Identify which cell holds the provided text, then report its [X, Y] central coordinate. 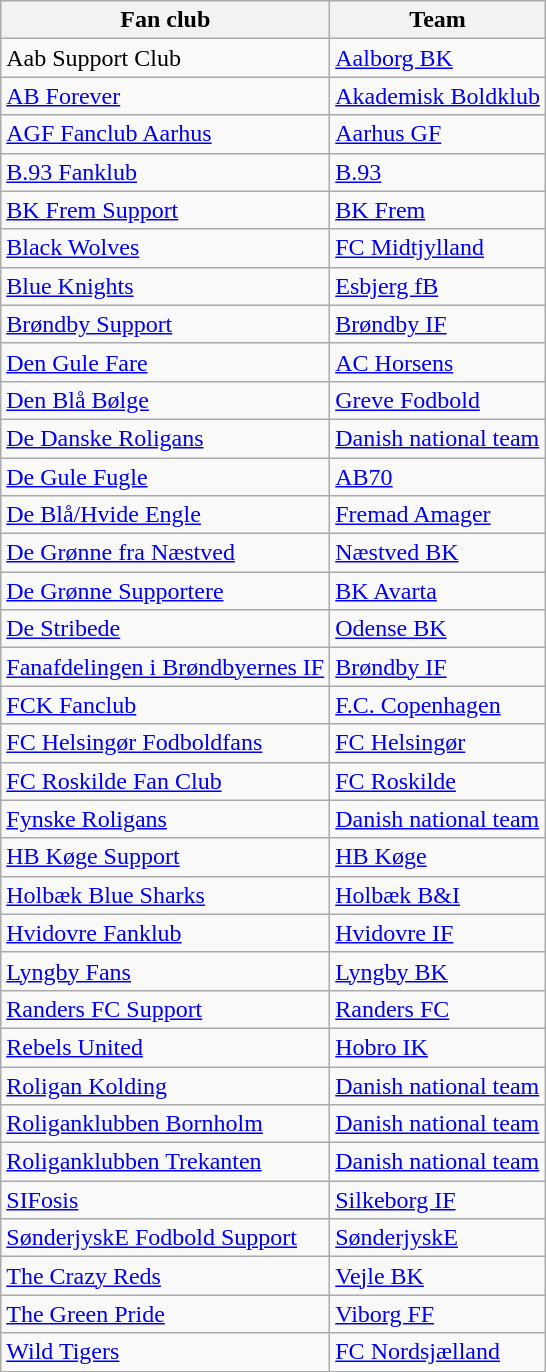
Blue Knights [166, 286]
Akademisk Boldklub [438, 96]
Lyngby BK [438, 971]
FCK Fanclub [166, 705]
Roliganklubben Trekanten [166, 1162]
FC Nordsjælland [438, 1352]
Fremad Amager [438, 515]
Black Wolves [166, 248]
Odense BK [438, 629]
De Stribede [166, 629]
Roligan Kolding [166, 1085]
FC Helsingør Fodboldfans [166, 743]
De Blå/Hvide Engle [166, 515]
AGF Fanclub Aarhus [166, 134]
F.C. Copenhagen [438, 705]
Brøndby Support [166, 324]
Fanafdelingen i Brøndbyernes IF [166, 667]
Hvidovre IF [438, 933]
FC Roskilde Fan Club [166, 781]
Team [438, 20]
Fynske Roligans [166, 819]
The Crazy Reds [166, 1276]
Den Gule Fare [166, 362]
Hobro IK [438, 1047]
Randers FC [438, 1009]
SønderjyskE Fodbold Support [166, 1238]
SIFosis [166, 1200]
Aalborg BK [438, 58]
Vejle BK [438, 1276]
HB Køge Support [166, 857]
Aarhus GF [438, 134]
Viborg FF [438, 1314]
Hvidovre Fanklub [166, 933]
Holbæk Blue Sharks [166, 895]
Næstved BK [438, 553]
FC Midtjylland [438, 248]
De Grønne fra Næstved [166, 553]
The Green Pride [166, 1314]
AB70 [438, 477]
B.93 [438, 172]
De Grønne Supportere [166, 591]
Aab Support Club [166, 58]
BK Frem Support [166, 210]
AB Forever [166, 96]
Randers FC Support [166, 1009]
Roliganklubben Bornholm [166, 1124]
FC Helsingør [438, 743]
BK Frem [438, 210]
HB Køge [438, 857]
De Danske Roligans [166, 438]
Esbjerg fB [438, 286]
Greve Fodbold [438, 400]
Silkeborg IF [438, 1200]
Fan club [166, 20]
AC Horsens [438, 362]
Den Blå Bølge [166, 400]
BK Avarta [438, 591]
B.93 Fanklub [166, 172]
De Gule Fugle [166, 477]
SønderjyskE [438, 1238]
Holbæk B&I [438, 895]
Rebels United [166, 1047]
Lyngby Fans [166, 971]
FC Roskilde [438, 781]
Wild Tigers [166, 1352]
